Search for the cell housing the specified text and yield its (X, Y) center coordinate. 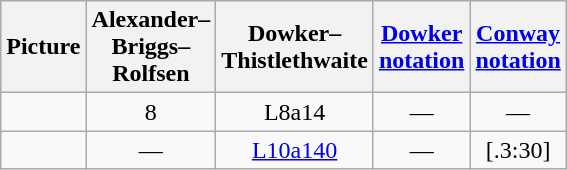
Dowker notation (421, 47)
Alexander–Briggs–Rolfsen (151, 47)
[.3:30] (518, 150)
Picture (44, 47)
Dowker–Thistlethwaite (295, 47)
L10a140 (295, 150)
8 (151, 112)
L8a14 (295, 112)
Conway notation (518, 47)
